Provide the [X, Y] coordinate of the cell's center where the given text is located.  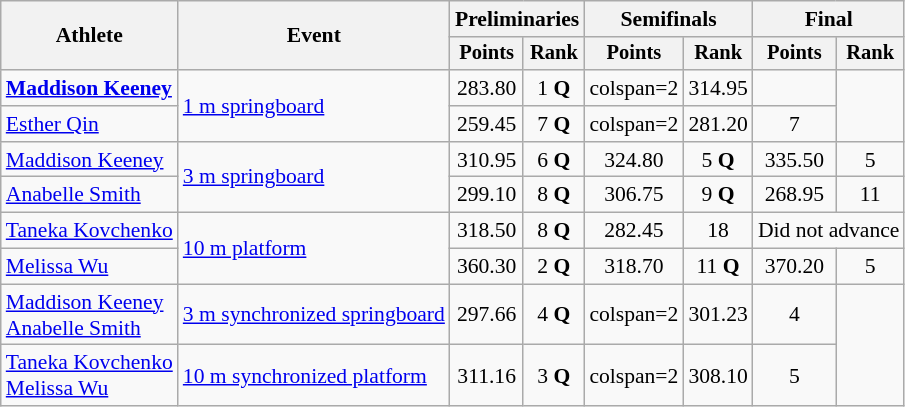
18 [718, 231]
7 [794, 124]
Final [829, 19]
Melissa Wu [90, 267]
3 m springboard [314, 178]
Preliminaries [517, 19]
6 Q [554, 160]
310.95 [487, 160]
335.50 [794, 160]
Athlete [90, 36]
Maddison KeeneyAnabelle Smith [90, 314]
Taneka Kovchenko [90, 231]
10 m platform [314, 248]
301.23 [718, 314]
11 Q [718, 267]
7 Q [554, 124]
360.30 [487, 267]
Anabelle Smith [90, 195]
3 Q [554, 376]
3 m synchronized springboard [314, 314]
308.10 [718, 376]
Semifinals [668, 19]
282.45 [634, 231]
370.20 [794, 267]
318.50 [487, 231]
Event [314, 36]
11 [870, 195]
283.80 [487, 88]
Esther Qin [90, 124]
324.80 [634, 160]
318.70 [634, 267]
281.20 [718, 124]
Taneka KovchenkoMelissa Wu [90, 376]
1 m springboard [314, 106]
1 Q [554, 88]
4 [794, 314]
4 Q [554, 314]
297.66 [487, 314]
259.45 [487, 124]
2 Q [554, 267]
299.10 [487, 195]
9 Q [718, 195]
306.75 [634, 195]
314.95 [718, 88]
268.95 [794, 195]
10 m synchronized platform [314, 376]
5 Q [718, 160]
311.16 [487, 376]
Did not advance [829, 231]
